Return the (x, y) coordinate for the center point of the cell that contains the specified text.  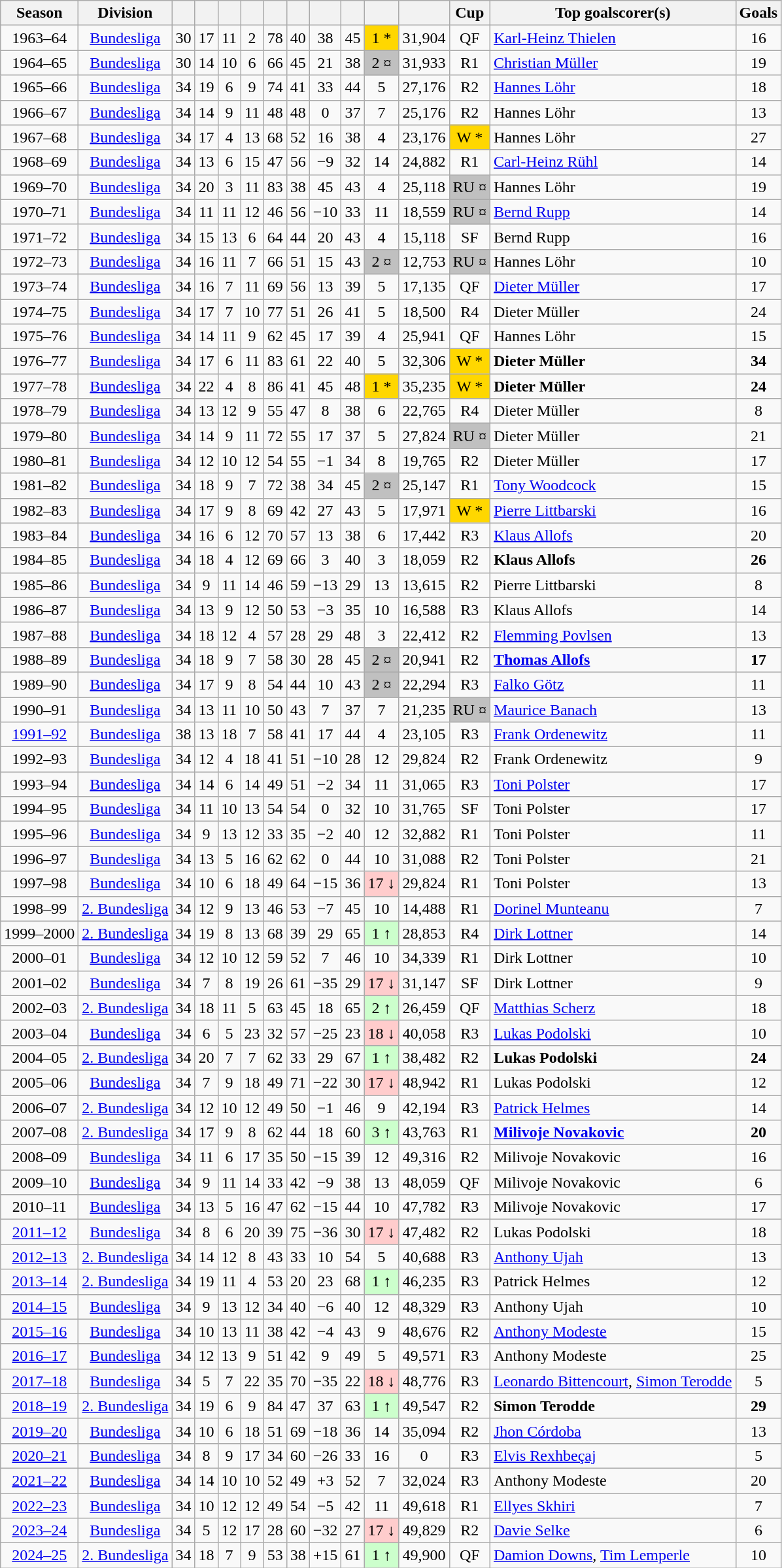
12,753 (424, 261)
32,024 (424, 1480)
25,176 (424, 112)
1999–2000 (39, 933)
46,235 (424, 1282)
Maurice Banach (613, 709)
2013–14 (39, 1282)
1983–84 (39, 535)
−6 (326, 1307)
−25 (326, 1033)
42,194 (424, 1108)
35,094 (424, 1431)
22,765 (424, 411)
1969–70 (39, 187)
27,824 (424, 436)
1986–87 (39, 610)
Falko Götz (613, 684)
77 (275, 312)
48,329 (424, 1307)
1974–75 (39, 312)
16,588 (424, 610)
2019–20 (39, 1431)
1987–88 (39, 635)
1995–96 (39, 834)
31,765 (424, 809)
25,941 (424, 337)
2011–12 (39, 1232)
1985–86 (39, 585)
32,882 (424, 834)
1968–69 (39, 162)
−4 (326, 1331)
Division (126, 13)
48,942 (424, 1082)
1996–97 (39, 859)
−3 (326, 610)
67 (353, 1058)
2001–02 (39, 983)
1998–99 (39, 909)
−5 (326, 1505)
31,065 (424, 784)
86 (275, 386)
18,059 (424, 560)
+15 (326, 1556)
−18 (326, 1431)
2023–24 (39, 1531)
31,933 (424, 63)
49,618 (424, 1505)
1997–98 (39, 884)
1993–94 (39, 784)
49,547 (424, 1406)
2 ↑ (382, 1008)
1988–89 (39, 659)
Davie Selke (613, 1531)
17,971 (424, 510)
2022–23 (39, 1505)
43,763 (424, 1133)
1976–77 (39, 361)
Season (39, 13)
Flemming Povlsen (613, 635)
1963–64 (39, 38)
1982–83 (39, 510)
1980–81 (39, 461)
Matthias Scherz (613, 1008)
1966–67 (39, 112)
18,500 (424, 312)
Leonardo Bittencourt, Simon Terodde (613, 1381)
+3 (326, 1480)
22,412 (424, 635)
1978–79 (39, 411)
25,118 (424, 187)
18,559 (424, 212)
1979–80 (39, 436)
17,135 (424, 286)
Carl-Heinz Rühl (613, 162)
2007–08 (39, 1133)
38,482 (424, 1058)
Dorinel Munteanu (613, 909)
14,488 (424, 909)
49,316 (424, 1158)
1972–73 (39, 261)
19,765 (424, 461)
13,615 (424, 585)
2024–25 (39, 1556)
Karl-Heinz Thielen (613, 38)
2008–09 (39, 1158)
Cup (469, 13)
Goals (758, 13)
25,147 (424, 486)
2 (252, 38)
35,235 (424, 386)
−22 (326, 1082)
21,235 (424, 709)
1990–91 (39, 709)
Simon Terodde (613, 1406)
31,088 (424, 859)
Jhon Córdoba (613, 1431)
1967–68 (39, 137)
48,776 (424, 1381)
49,900 (424, 1556)
23,105 (424, 735)
49,829 (424, 1531)
2002–03 (39, 1008)
2004–05 (39, 1058)
40,688 (424, 1257)
47,782 (424, 1207)
84 (275, 1406)
Thomas Allofs (613, 659)
20,941 (424, 659)
2021–22 (39, 1480)
31,904 (424, 38)
47,482 (424, 1232)
Top goalscorer(s) (613, 13)
22,294 (424, 684)
25 (758, 1356)
−7 (326, 909)
71 (298, 1082)
2018–19 (39, 1406)
28,853 (424, 933)
49,571 (424, 1356)
−13 (326, 585)
1964–65 (39, 63)
1991–92 (39, 735)
1971–72 (39, 237)
1965–66 (39, 88)
74 (275, 88)
31,147 (424, 983)
−32 (326, 1531)
15,118 (424, 237)
1970–71 (39, 212)
78 (275, 38)
2006–07 (39, 1108)
2012–13 (39, 1257)
24,882 (424, 162)
75 (298, 1232)
Damion Downs, Tim Lemperle (613, 1556)
−36 (326, 1232)
1977–78 (39, 386)
1989–90 (39, 684)
−26 (326, 1456)
40,058 (424, 1033)
17,442 (424, 535)
48,676 (424, 1331)
2000–01 (39, 958)
Ellyes Skhiri (613, 1505)
1994–95 (39, 809)
1973–74 (39, 286)
48,059 (424, 1182)
23,176 (424, 137)
2017–18 (39, 1381)
Christian Müller (613, 63)
2020–21 (39, 1456)
2016–17 (39, 1356)
2015–16 (39, 1331)
1992–93 (39, 759)
2003–04 (39, 1033)
1981–82 (39, 486)
1975–76 (39, 337)
26,459 (424, 1008)
27,176 (424, 88)
1984–85 (39, 560)
Tony Woodcock (613, 486)
32,306 (424, 361)
2014–15 (39, 1307)
3 ↑ (382, 1133)
Elvis Rexhbeçaj (613, 1456)
2010–11 (39, 1207)
2009–10 (39, 1182)
2005–06 (39, 1082)
34,339 (424, 958)
